From the cell containing the given text, extract its center point as [x, y] coordinate. 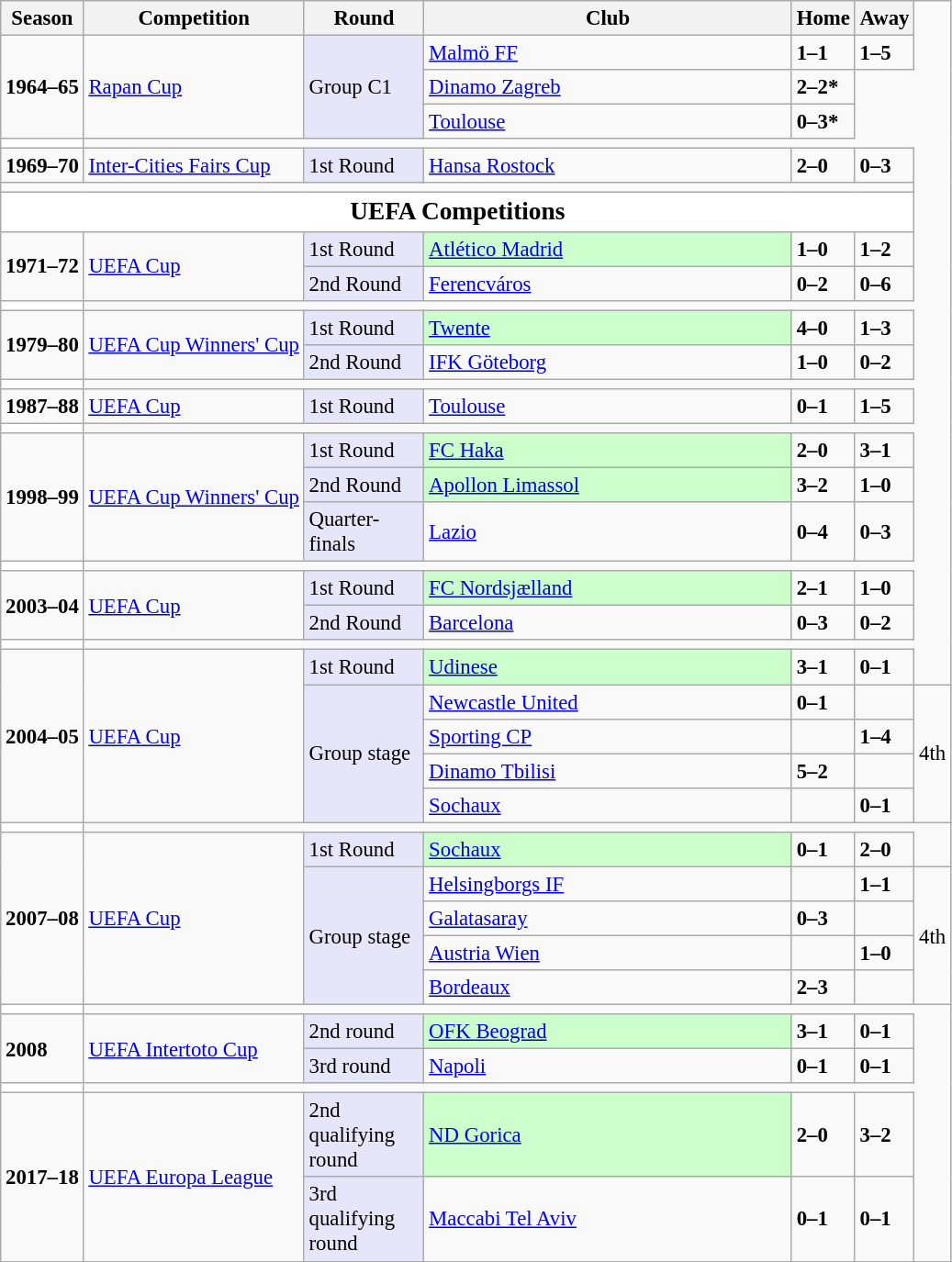
Home [823, 18]
Barcelona [608, 623]
Away [885, 18]
OFK Beograd [608, 1032]
Hansa Rostock [608, 166]
Apollon Limassol [608, 486]
1964–65 [42, 88]
Napoli [608, 1067]
UEFA Intertoto Cup [194, 1048]
4–0 [823, 328]
Dinamo Tbilisi [608, 771]
1–3 [885, 328]
1–4 [885, 736]
2–2* [823, 87]
2004–05 [42, 736]
Helsingborgs IF [608, 884]
Competition [194, 18]
ND Gorica [608, 1135]
Lazio [608, 532]
2–3 [823, 988]
1979–80 [42, 345]
Sporting CP [608, 736]
Rapan Cup [194, 88]
Atlético Madrid [608, 249]
IFK Göteborg [608, 363]
Club [608, 18]
Bordeaux [608, 988]
Ferencváros [608, 284]
Galatasaray [608, 919]
Round [364, 18]
0–3* [823, 122]
2nd qualifying round [364, 1135]
Newcastle United [608, 702]
2008 [42, 1048]
1969–70 [42, 166]
Season [42, 18]
3rd round [364, 1067]
2007–08 [42, 919]
1987–88 [42, 407]
FC Nordsjælland [608, 588]
5–2 [823, 771]
2–1 [823, 588]
Quarter-finals [364, 532]
Austria Wien [608, 953]
Malmö FF [608, 53]
FC Haka [608, 451]
UEFA Europa League [194, 1177]
2017–18 [42, 1177]
Udinese [608, 667]
0–4 [823, 532]
0–6 [885, 284]
Inter-Cities Fairs Cup [194, 166]
2nd round [364, 1032]
UEFA Competitions [457, 212]
1998–99 [42, 497]
3rd qualifying round [364, 1220]
Dinamo Zagreb [608, 87]
2003–04 [42, 606]
1–2 [885, 249]
1971–72 [42, 266]
Twente [608, 328]
Maccabi Tel Aviv [608, 1220]
Group C1 [364, 88]
